Extract the (x, y) coordinate from the center of the cell holding the provided text.  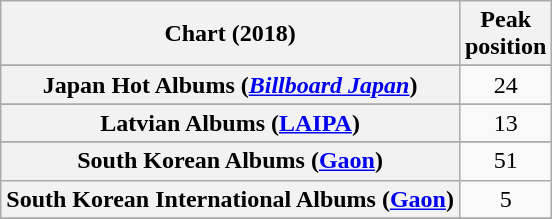
Japan Hot Albums (Billboard Japan) (230, 85)
24 (505, 85)
Peakposition (505, 34)
South Korean Albums (Gaon) (230, 161)
5 (505, 199)
Chart (2018) (230, 34)
51 (505, 161)
South Korean International Albums (Gaon) (230, 199)
Latvian Albums (LAIPA) (230, 123)
13 (505, 123)
